Find where the given text appears and provide that cell's center as (x, y) coordinate. 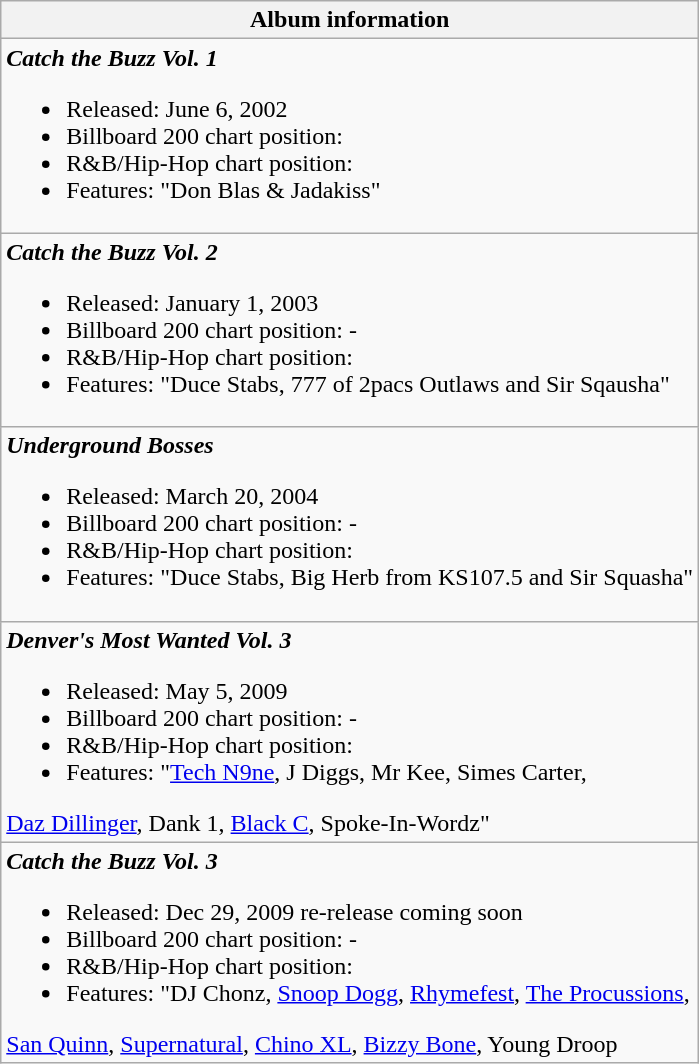
Album information (350, 20)
Catch the Buzz Vol. 1Released: June 6, 2002Billboard 200 chart position:R&B/Hip-Hop chart position:Features: "Don Blas & Jadakiss" (350, 136)
